Output the [x, y] coordinate of the center of the cell containing the given text.  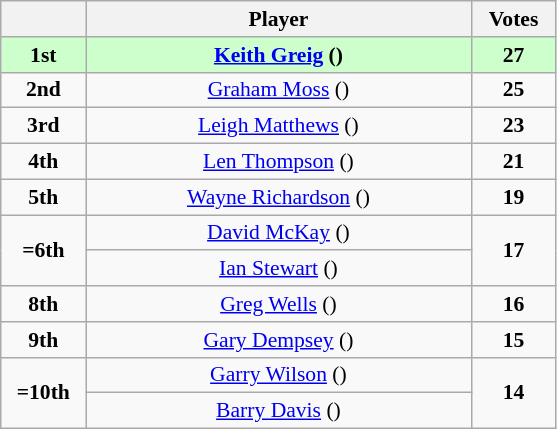
Garry Wilson () [278, 375]
27 [514, 55]
1st [44, 55]
Gary Dempsey () [278, 340]
=10th [44, 392]
=6th [44, 250]
25 [514, 90]
15 [514, 340]
Wayne Richardson () [278, 197]
Greg Wells () [278, 304]
8th [44, 304]
5th [44, 197]
21 [514, 162]
16 [514, 304]
2nd [44, 90]
4th [44, 162]
David McKay () [278, 233]
Votes [514, 19]
Len Thompson () [278, 162]
9th [44, 340]
14 [514, 392]
Leigh Matthews () [278, 126]
19 [514, 197]
17 [514, 250]
Graham Moss () [278, 90]
3rd [44, 126]
Ian Stewart () [278, 269]
23 [514, 126]
Keith Greig () [278, 55]
Barry Davis () [278, 411]
Player [278, 19]
